Capture the cell that displays the provided text and extract its (x, y) central coordinate. 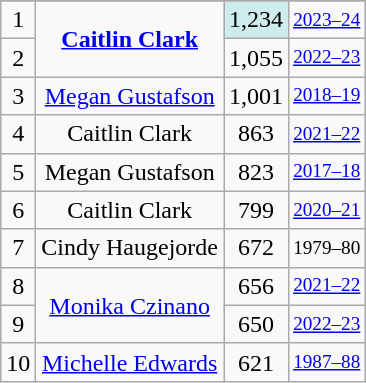
2018–19 (327, 96)
823 (256, 172)
1979–80 (327, 248)
1,055 (256, 58)
10 (18, 362)
1 (18, 20)
4 (18, 134)
863 (256, 134)
2 (18, 58)
1987–88 (327, 362)
Michelle Edwards (130, 362)
799 (256, 210)
5 (18, 172)
2020–21 (327, 210)
656 (256, 286)
3 (18, 96)
621 (256, 362)
672 (256, 248)
6 (18, 210)
Cindy Haugejorde (130, 248)
Monika Czinano (130, 305)
2017–18 (327, 172)
9 (18, 324)
8 (18, 286)
2023–24 (327, 20)
7 (18, 248)
1,234 (256, 20)
1,001 (256, 96)
650 (256, 324)
